Find where the given text appears and provide that cell's center as (X, Y) coordinate. 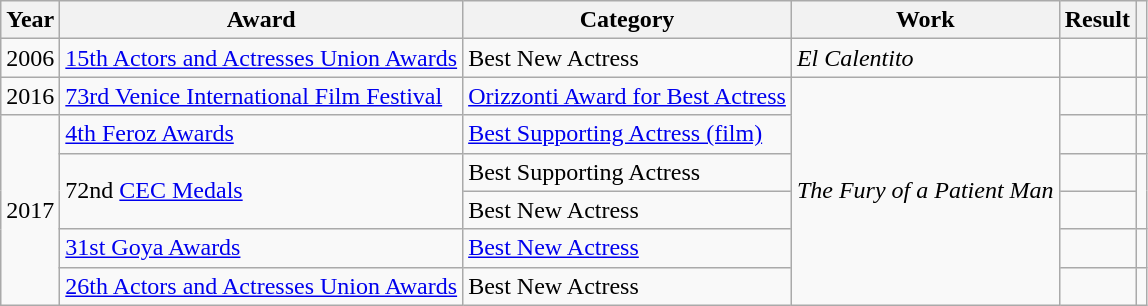
El Calentito (925, 58)
2017 (30, 210)
The Fury of a Patient Man (925, 191)
Award (262, 20)
Work (925, 20)
73rd Venice International Film Festival (262, 96)
31st Goya Awards (262, 248)
2016 (30, 96)
26th Actors and Actresses Union Awards (262, 286)
Best Supporting Actress (film) (628, 134)
15th Actors and Actresses Union Awards (262, 58)
Year (30, 20)
Result (1097, 20)
4th Feroz Awards (262, 134)
Category (628, 20)
2006 (30, 58)
Best Supporting Actress (628, 172)
Orizzonti Award for Best Actress (628, 96)
72nd CEC Medals (262, 191)
